Provide the (x, y) coordinate of the cell's center where the given text is located.  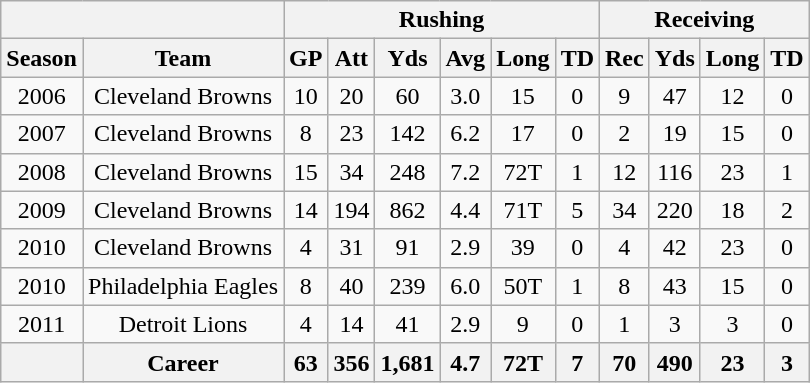
5 (577, 210)
Career (182, 362)
116 (674, 172)
Rushing (442, 20)
2007 (42, 134)
248 (408, 172)
Avg (466, 58)
6.2 (466, 134)
63 (306, 362)
Rec (625, 58)
2011 (42, 324)
4.7 (466, 362)
Season (42, 58)
31 (352, 248)
GP (306, 58)
142 (408, 134)
17 (523, 134)
50T (523, 286)
70 (625, 362)
47 (674, 96)
7 (577, 362)
7.2 (466, 172)
Att (352, 58)
239 (408, 286)
862 (408, 210)
42 (674, 248)
6.0 (466, 286)
18 (732, 210)
2008 (42, 172)
71T (523, 210)
Team (182, 58)
40 (352, 286)
91 (408, 248)
41 (408, 324)
220 (674, 210)
1,681 (408, 362)
19 (674, 134)
20 (352, 96)
2006 (42, 96)
3.0 (466, 96)
4.4 (466, 210)
Detroit Lions (182, 324)
60 (408, 96)
Receiving (705, 20)
490 (674, 362)
Philadelphia Eagles (182, 286)
194 (352, 210)
356 (352, 362)
2009 (42, 210)
39 (523, 248)
43 (674, 286)
10 (306, 96)
